Locate the cell with the specified text and output its [x, y] center coordinate. 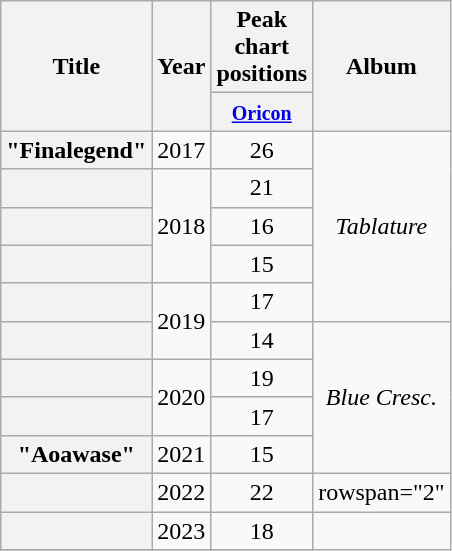
Blue Cresc. [382, 397]
Year [182, 66]
2023 [182, 531]
2020 [182, 397]
14 [262, 340]
"Aoawase" [76, 454]
19 [262, 378]
rowspan="2" [382, 492]
22 [262, 492]
2017 [182, 150]
"Finalegend" [76, 150]
2021 [182, 454]
Peak chart positions [262, 47]
26 [262, 150]
Title [76, 66]
21 [262, 188]
Tablature [382, 226]
2019 [182, 321]
2022 [182, 492]
18 [262, 531]
2018 [182, 226]
16 [262, 226]
Album [382, 66]
Oricon [262, 112]
